Locate the cell with the specified text and output its [x, y] center coordinate. 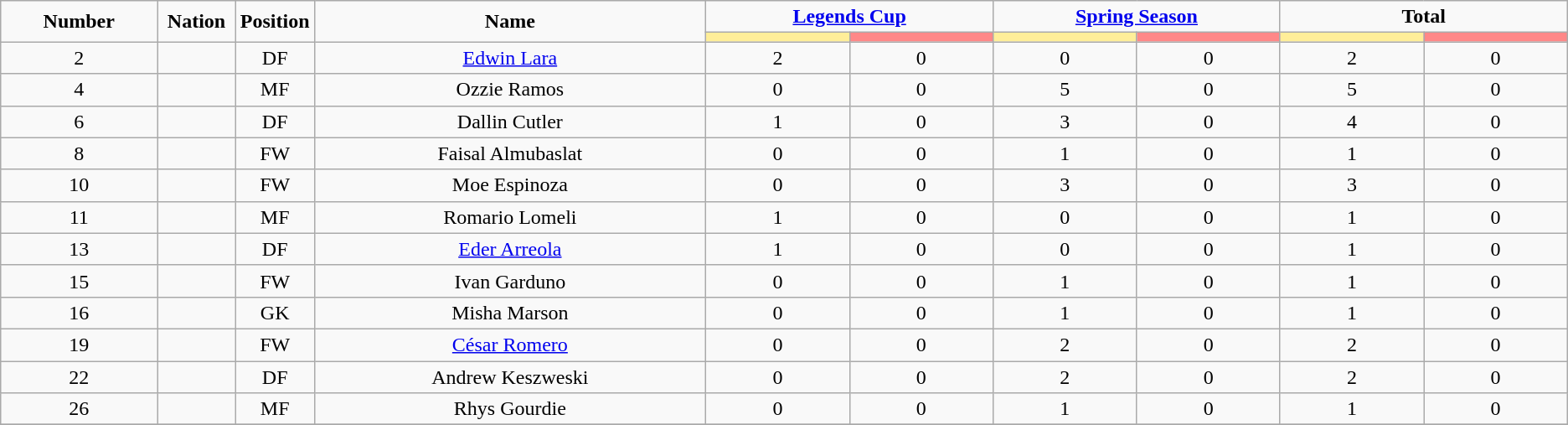
Ozzie Ramos [510, 90]
Nation [197, 22]
Name [510, 22]
15 [79, 281]
Romario Lomeli [510, 217]
Spring Season [1137, 17]
22 [79, 376]
Faisal Almubaslat [510, 153]
Eder Arreola [510, 249]
Number [79, 22]
13 [79, 249]
Total [1424, 17]
Moe Espinoza [510, 185]
Position [275, 22]
8 [79, 153]
10 [79, 185]
16 [79, 313]
11 [79, 217]
César Romero [510, 345]
6 [79, 122]
Ivan Garduno [510, 281]
Misha Marson [510, 313]
Legends Cup [849, 17]
Edwin Lara [510, 58]
GK [275, 313]
19 [79, 345]
Andrew Keszweski [510, 376]
Dallin Cutler [510, 122]
26 [79, 409]
Rhys Gourdie [510, 409]
